Provide the (X, Y) coordinate of the cell's center where the given text is located.  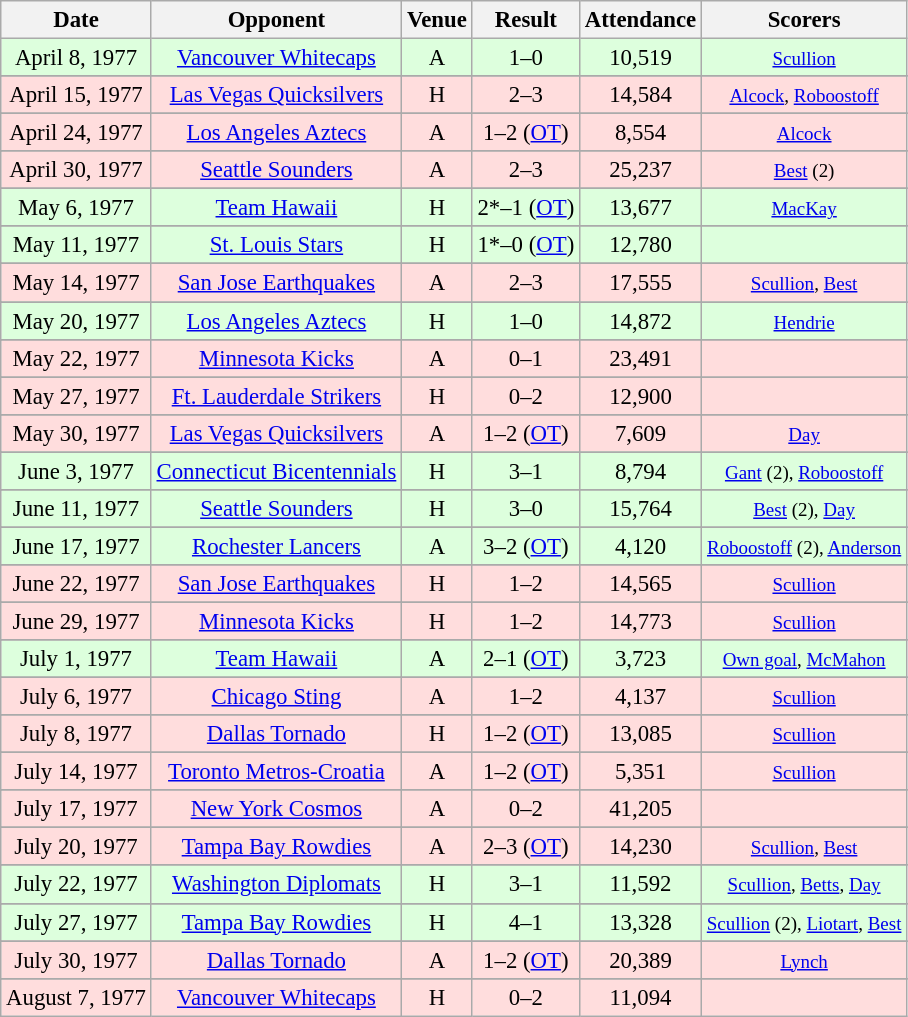
Day (804, 433)
July 27, 1977 (76, 922)
4–1 (526, 922)
Scorers (804, 20)
11,094 (641, 997)
July 30, 1977 (76, 960)
May 11, 1977 (76, 245)
8,794 (641, 471)
2–1 (OT) (526, 659)
May 22, 1977 (76, 358)
20,389 (641, 960)
Alcock (804, 133)
Attendance (641, 20)
July 8, 1977 (76, 734)
12,900 (641, 396)
14,230 (641, 847)
July 14, 1977 (76, 772)
14,584 (641, 95)
Scullion, Betts, Day (804, 885)
13,085 (641, 734)
New York Cosmos (276, 809)
July 22, 1977 (76, 885)
Scullion (2), Liotart, Best (804, 922)
July 1, 1977 (76, 659)
14,565 (641, 584)
Toronto Metros-Croatia (276, 772)
Washington Diplomats (276, 885)
14,773 (641, 621)
Result (526, 20)
5,351 (641, 772)
April 8, 1977 (76, 58)
2–3 (OT) (526, 847)
April 24, 1977 (76, 133)
June 3, 1977 (76, 471)
Lynch (804, 960)
11,592 (641, 885)
14,872 (641, 321)
2*–1 (OT) (526, 208)
May 20, 1977 (76, 321)
4,120 (641, 546)
June 29, 1977 (76, 621)
8,554 (641, 133)
July 6, 1977 (76, 697)
May 14, 1977 (76, 283)
17,555 (641, 283)
Own goal, McMahon (804, 659)
12,780 (641, 245)
3–0 (526, 509)
3–2 (OT) (526, 546)
June 11, 1977 (76, 509)
0–1 (526, 358)
Opponent (276, 20)
Best (2), Day (804, 509)
7,609 (641, 433)
May 27, 1977 (76, 396)
July 17, 1977 (76, 809)
Venue (438, 20)
Connecticut Bicentennials (276, 471)
25,237 (641, 170)
3,723 (641, 659)
10,519 (641, 58)
4,137 (641, 697)
June 22, 1977 (76, 584)
June 17, 1977 (76, 546)
MacKay (804, 208)
13,328 (641, 922)
Ft. Lauderdale Strikers (276, 396)
15,764 (641, 509)
Gant (2), Roboostoff (804, 471)
Best (2) (804, 170)
Rochester Lancers (276, 546)
St. Louis Stars (276, 245)
July 20, 1977 (76, 847)
Roboostoff (2), Anderson (804, 546)
23,491 (641, 358)
May 30, 1977 (76, 433)
August 7, 1977 (76, 997)
Date (76, 20)
May 6, 1977 (76, 208)
April 15, 1977 (76, 95)
Alcock, Roboostoff (804, 95)
April 30, 1977 (76, 170)
Hendrie (804, 321)
41,205 (641, 809)
Chicago Sting (276, 697)
1*–0 (OT) (526, 245)
13,677 (641, 208)
